Search for the cell housing the specified text and yield its [x, y] center coordinate. 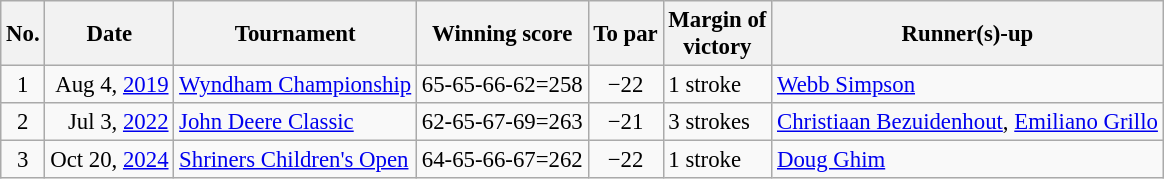
Doug Ghim [968, 160]
65-65-66-62=258 [503, 85]
64-65-66-67=262 [503, 160]
Runner(s)-up [968, 34]
Jul 3, 2022 [110, 122]
2 [23, 122]
Margin ofvictory [718, 34]
−21 [626, 122]
Shriners Children's Open [296, 160]
No. [23, 34]
Tournament [296, 34]
62-65-67-69=263 [503, 122]
Oct 20, 2024 [110, 160]
Winning score [503, 34]
3 [23, 160]
John Deere Classic [296, 122]
1 [23, 85]
Wyndham Championship [296, 85]
3 strokes [718, 122]
Christiaan Bezuidenhout, Emiliano Grillo [968, 122]
Aug 4, 2019 [110, 85]
Webb Simpson [968, 85]
Date [110, 34]
To par [626, 34]
